Output the [x, y] coordinate of the center of the cell containing the given text.  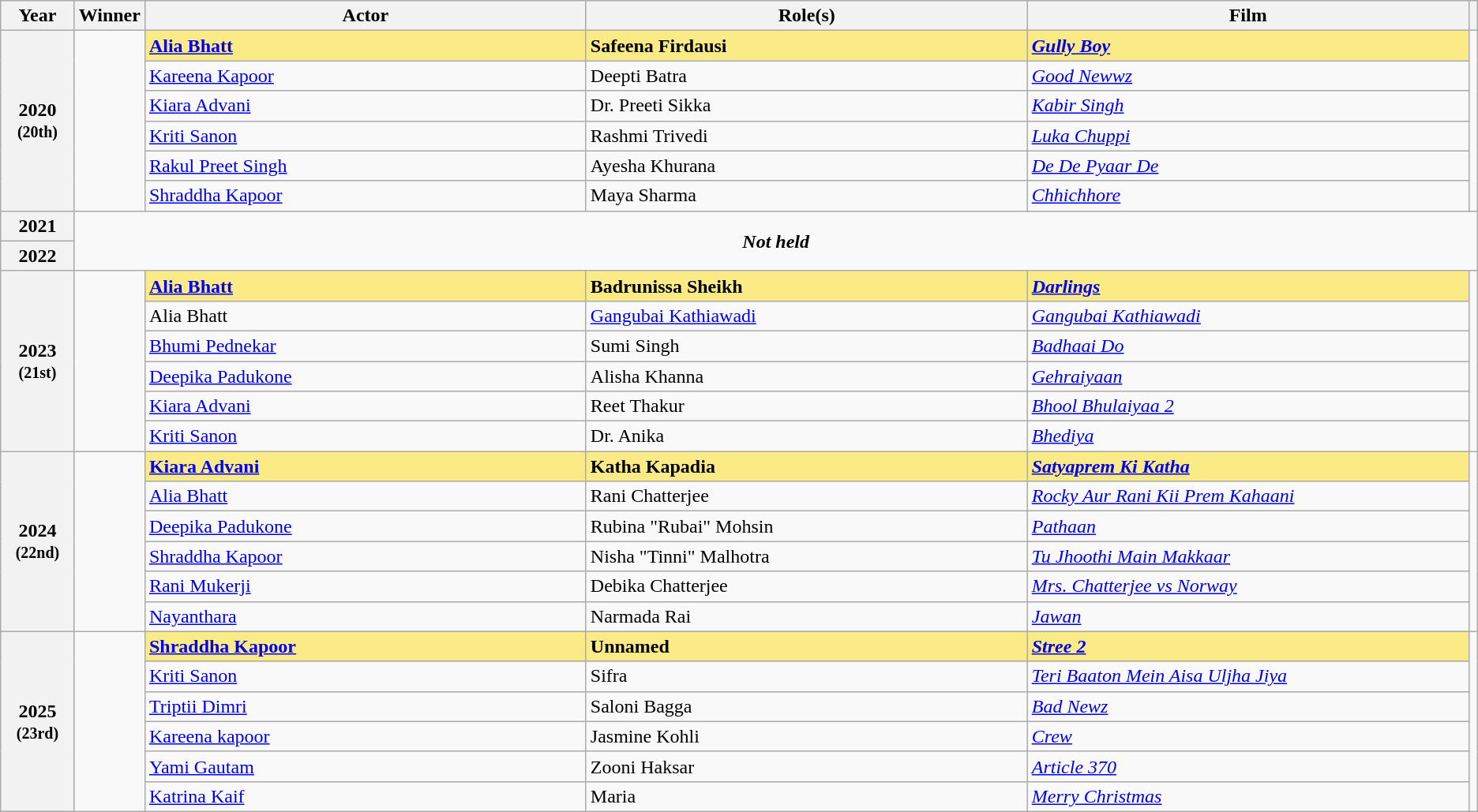
Bhool Bhulaiyaa 2 [1247, 406]
2025(23rd) [38, 721]
Darlings [1247, 286]
Nayanthara [365, 616]
Narmada Rai [807, 616]
Merry Christmas [1247, 796]
Alisha Khanna [807, 376]
Satyaprem Ki Katha [1247, 466]
Zooni Haksar [807, 766]
Year [38, 16]
Gully Boy [1247, 46]
Katrina Kaif [365, 796]
Stree 2 [1247, 646]
Dr. Anika [807, 436]
Sifra [807, 676]
Crew [1247, 736]
Bhumi Pednekar [365, 346]
Maria [807, 796]
2021 [38, 226]
Article 370 [1247, 766]
Ayesha Khurana [807, 166]
Bad Newz [1247, 706]
Rani Mukerji [365, 586]
Gehraiyaan [1247, 376]
Kareena kapoor [365, 736]
Tu Jhoothi Main Makkaar [1247, 556]
2022 [38, 256]
Role(s) [807, 16]
Winner [109, 16]
Rakul Preet Singh [365, 166]
Saloni Bagga [807, 706]
Actor [365, 16]
Pathaan [1247, 526]
Badhaai Do [1247, 346]
Katha Kapadia [807, 466]
Jasmine Kohli [807, 736]
Maya Sharma [807, 196]
Luka Chuppi [1247, 136]
Mrs. Chatterjee vs Norway [1247, 586]
2023(21st) [38, 361]
Kareena Kapoor [365, 76]
Safeena Firdausi [807, 46]
Rani Chatterjee [807, 496]
2020(20th) [38, 121]
Bhediya [1247, 436]
Rubina "Rubai" Mohsin [807, 526]
Sumi Singh [807, 346]
Film [1247, 16]
Nisha "Tinni" Malhotra [807, 556]
Teri Baaton Mein Aisa Uljha Jiya [1247, 676]
Debika Chatterjee [807, 586]
Not held [775, 241]
Deepti Batra [807, 76]
Unnamed [807, 646]
Yami Gautam [365, 766]
Chhichhore [1247, 196]
Triptii Dimri [365, 706]
Reet Thakur [807, 406]
2024(22nd) [38, 541]
Dr. Preeti Sikka [807, 106]
Good Newwz [1247, 76]
De De Pyaar De [1247, 166]
Jawan [1247, 616]
Rocky Aur Rani Kii Prem Kahaani [1247, 496]
Badrunissa Sheikh [807, 286]
Rashmi Trivedi [807, 136]
Kabir Singh [1247, 106]
